Identify which cell holds the provided text, then report its (X, Y) central coordinate. 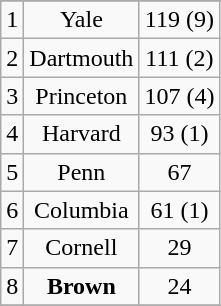
93 (1) (180, 134)
29 (180, 248)
1 (12, 20)
8 (12, 286)
6 (12, 210)
61 (1) (180, 210)
Dartmouth (82, 58)
Penn (82, 172)
24 (180, 286)
107 (4) (180, 96)
Princeton (82, 96)
67 (180, 172)
7 (12, 248)
Cornell (82, 248)
Brown (82, 286)
5 (12, 172)
3 (12, 96)
Yale (82, 20)
111 (2) (180, 58)
119 (9) (180, 20)
4 (12, 134)
2 (12, 58)
Columbia (82, 210)
Harvard (82, 134)
